Output the (x, y) coordinate of the center of the cell containing the given text.  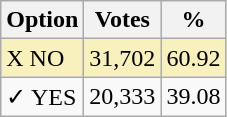
Votes (122, 20)
60.92 (194, 58)
31,702 (122, 58)
20,333 (122, 97)
39.08 (194, 97)
✓ YES (42, 97)
X NO (42, 58)
Option (42, 20)
% (194, 20)
